Locate the cell with the specified text and output its (X, Y) center coordinate. 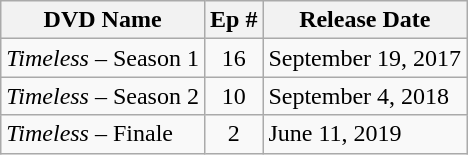
Release Date (365, 20)
10 (233, 96)
June 11, 2019 (365, 134)
September 19, 2017 (365, 58)
Timeless – Finale (103, 134)
September 4, 2018 (365, 96)
Timeless – Season 1 (103, 58)
2 (233, 134)
16 (233, 58)
Timeless – Season 2 (103, 96)
DVD Name (103, 20)
Ep # (233, 20)
